Determine the [x, y] coordinate at the center of the cell enclosing the given text.  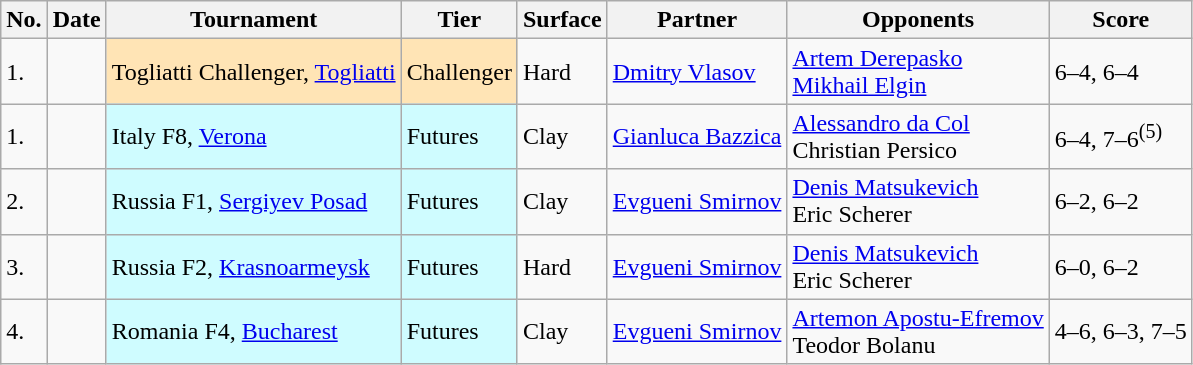
Romania F4, Bucharest [254, 332]
6–4, 6–4 [1120, 72]
Date [76, 20]
4–6, 6–3, 7–5 [1120, 332]
Russia F2, Krasnoarmeysk [254, 266]
Opponents [918, 20]
Togliatti Challenger, Togliatti [254, 72]
6–4, 7–6(5) [1120, 136]
Dmitry Vlasov [697, 72]
Gianluca Bazzica [697, 136]
Surface [562, 20]
6–2, 6–2 [1120, 202]
2. [24, 202]
4. [24, 332]
Partner [697, 20]
Score [1120, 20]
Tier [459, 20]
Challenger [459, 72]
No. [24, 20]
6–0, 6–2 [1120, 266]
Italy F8, Verona [254, 136]
Russia F1, Sergiyev Posad [254, 202]
Artem Derepasko Mikhail Elgin [918, 72]
Artemon Apostu-Efremov Teodor Bolanu [918, 332]
Alessandro da Col Christian Persico [918, 136]
Tournament [254, 20]
3. [24, 266]
